Output the (x, y) coordinate of the center of the cell containing the given text.  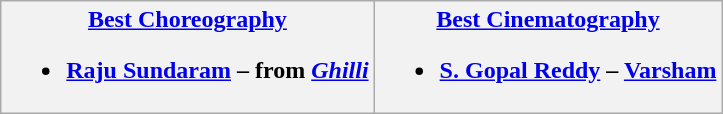
Best ChoreographyRaju Sundaram – from Ghilli (188, 58)
Best CinematographyS. Gopal Reddy – Varsham (548, 58)
